Scan for the cell matching the given text and deliver its [X, Y] coordinate at center. 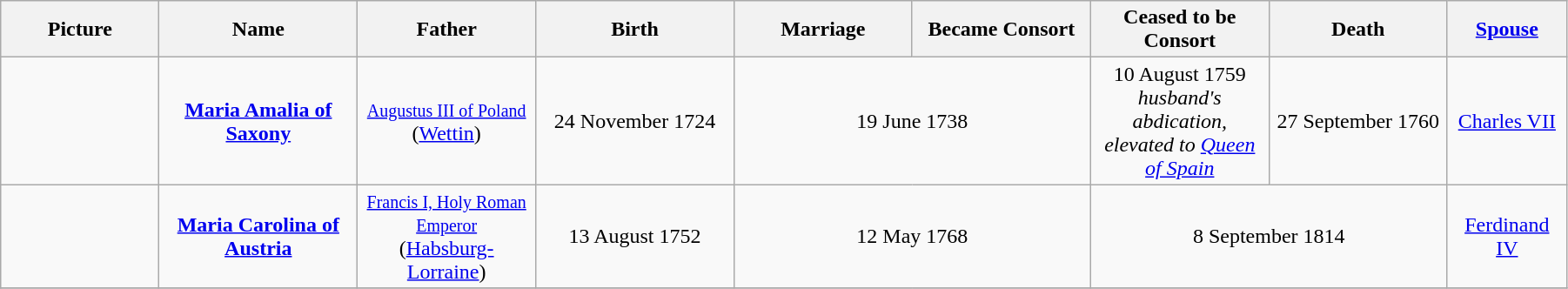
Spouse [1507, 30]
Father [447, 30]
27 September 1760 [1357, 121]
19 June 1738 [912, 121]
10 August 1759husband's abdication, elevated to Queen of Spain [1180, 121]
13 August 1752 [635, 237]
Death [1357, 30]
Francis I, Holy Roman Emperor (Habsburg-Lorraine) [447, 237]
Maria Amalia of Saxony [258, 121]
Augustus III of Poland (Wettin) [447, 121]
Charles VII [1507, 121]
Ferdinand IV [1507, 237]
Ceased to be Consort [1180, 30]
24 November 1724 [635, 121]
Name [258, 30]
8 September 1814 [1269, 237]
Maria Carolina of Austria [258, 237]
Marriage [823, 30]
Became Consort [1001, 30]
Birth [635, 30]
Picture [80, 30]
12 May 1768 [912, 237]
